Detect which cell encompasses the target text, then output its [x, y] center coordinate. 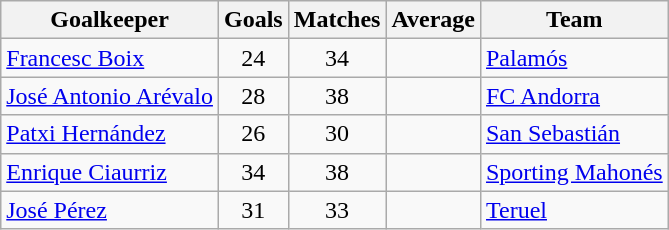
Team [574, 20]
Goalkeeper [110, 20]
Palamós [574, 58]
28 [253, 96]
31 [253, 210]
Francesc Boix [110, 58]
Enrique Ciaurriz [110, 172]
24 [253, 58]
José Pérez [110, 210]
San Sebastián [574, 134]
Average [434, 20]
Matches [337, 20]
Patxi Hernández [110, 134]
26 [253, 134]
FC Andorra [574, 96]
Goals [253, 20]
Teruel [574, 210]
33 [337, 210]
30 [337, 134]
José Antonio Arévalo [110, 96]
Sporting Mahonés [574, 172]
